Detect which cell encompasses the target text, then output its [X, Y] center coordinate. 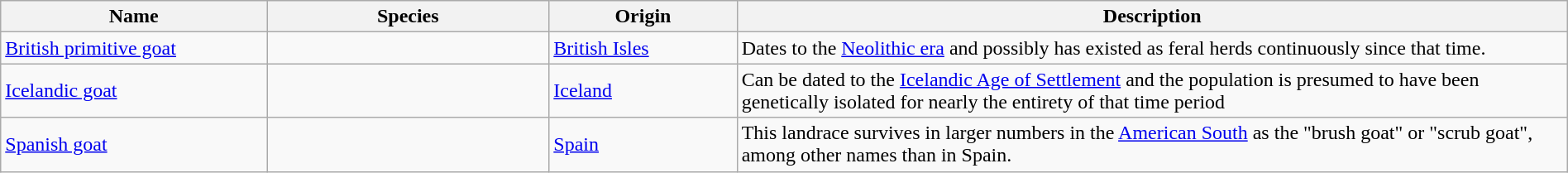
Dates to the Neolithic era and possibly has existed as feral herds continuously since that time. [1152, 48]
Spain [643, 144]
Icelandic goat [134, 91]
Description [1152, 17]
Iceland [643, 91]
Species [409, 17]
This landrace survives in larger numbers in the American South as the "brush goat" or "scrub goat", among other names than in Spain. [1152, 144]
Spanish goat [134, 144]
Name [134, 17]
British Isles [643, 48]
Origin [643, 17]
British primitive goat [134, 48]
